For the text-containing cell, return its midpoint in [x, y] coordinate format. 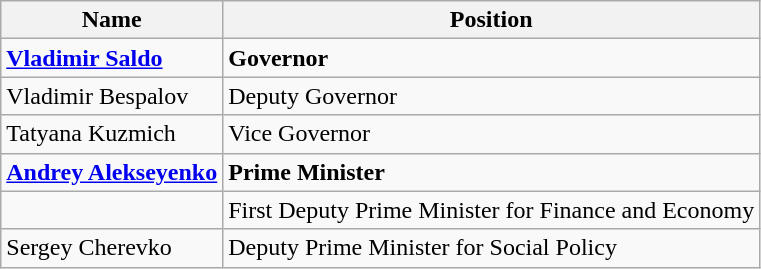
Vladimir Saldo [112, 58]
Name [112, 20]
First Deputy Prime Minister for Finance and Economy [492, 210]
Sergey Cherevko [112, 248]
Position [492, 20]
Governor [492, 58]
Andrey Alekseyenko [112, 172]
Vladimir Bespalov [112, 96]
Prime Minister [492, 172]
Tatyana Kuzmich [112, 134]
Deputy Governor [492, 96]
Vice Governor [492, 134]
Deputy Prime Minister for Social Policy [492, 248]
